Return [X, Y] of the center of cell containing provided text 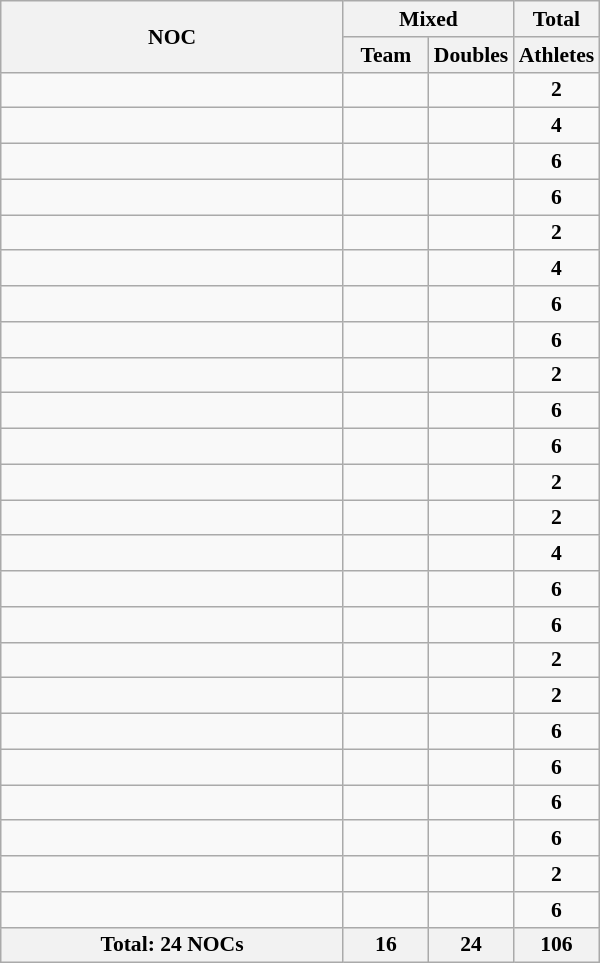
Mixed [428, 19]
106 [557, 945]
Total: 24 NOCs [172, 945]
Doubles [470, 55]
Team [386, 55]
16 [386, 945]
Total [557, 19]
24 [470, 945]
Athletes [557, 55]
NOC [172, 36]
